For the text-containing cell, return its midpoint in [x, y] coordinate format. 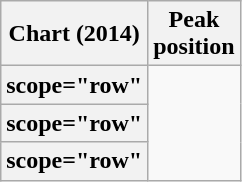
Peakposition [194, 34]
Chart (2014) [74, 34]
